Detect which cell encompasses the target text, then output its [x, y] center coordinate. 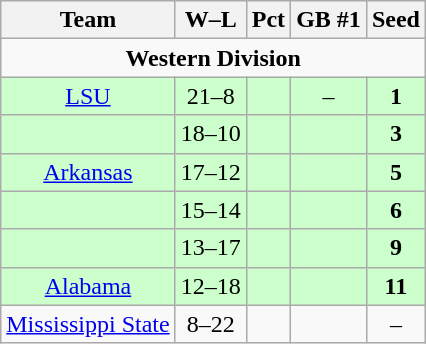
Arkansas [88, 172]
1 [396, 96]
Seed [396, 20]
5 [396, 172]
9 [396, 248]
8–22 [210, 324]
17–12 [210, 172]
LSU [88, 96]
Alabama [88, 286]
Team [88, 20]
Western Division [214, 58]
15–14 [210, 210]
12–18 [210, 286]
Pct [268, 20]
6 [396, 210]
13–17 [210, 248]
11 [396, 286]
GB #1 [329, 20]
W–L [210, 20]
Mississippi State [88, 324]
18–10 [210, 134]
3 [396, 134]
21–8 [210, 96]
